Search for the cell housing the specified text and yield its (x, y) center coordinate. 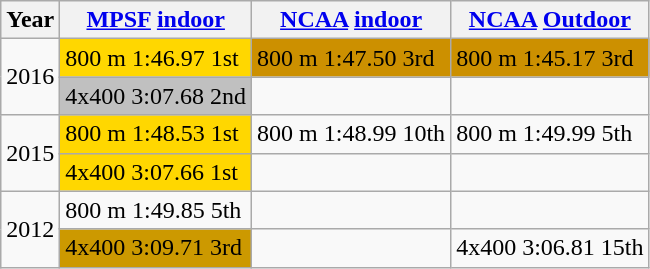
4x400 3:09.71 3rd (156, 248)
4x400 3:07.66 1st (156, 172)
800 m 1:49.99 5th (550, 134)
2012 (30, 229)
2016 (30, 77)
NCAA indoor (352, 20)
2015 (30, 153)
800 m 1:47.50 3rd (352, 58)
Year (30, 20)
800 m 1:46.97 1st (156, 58)
4x400 3:07.68 2nd (156, 96)
800 m 1:45.17 3rd (550, 58)
800 m 1:49.85 5th (156, 210)
800 m 1:48.99 10th (352, 134)
4x400 3:06.81 15th (550, 248)
NCAA Outdoor (550, 20)
800 m 1:48.53 1st (156, 134)
MPSF indoor (156, 20)
